Scan for the cell matching the given text and deliver its [x, y] coordinate at center. 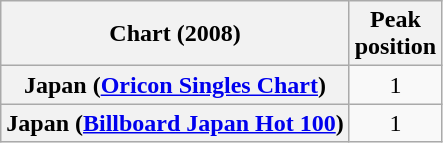
Japan (Oricon Singles Chart) [175, 85]
Japan (Billboard Japan Hot 100) [175, 123]
Chart (2008) [175, 34]
Peak position [395, 34]
